From the cell containing the given text, extract its center point as (x, y) coordinate. 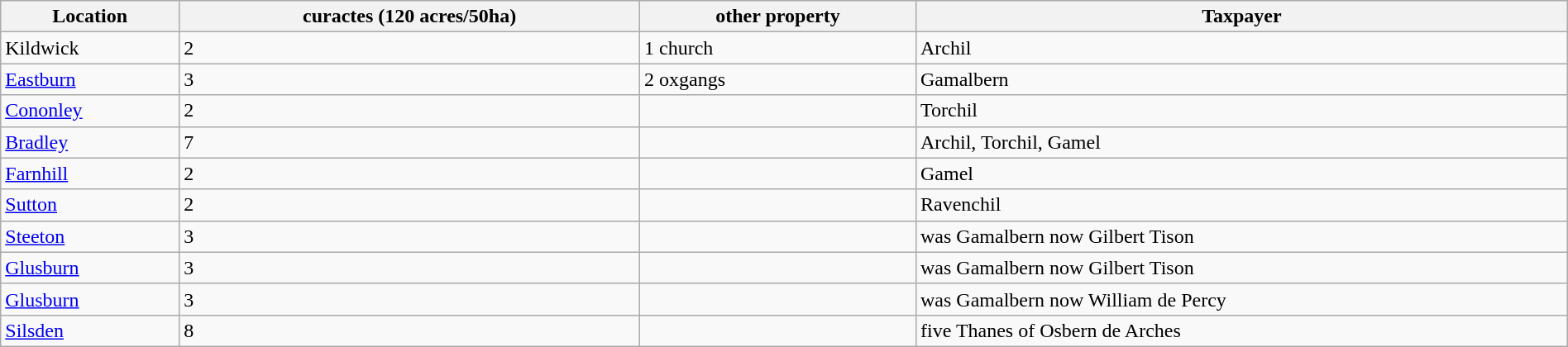
Eastburn (90, 79)
Silsden (90, 330)
Ravenchil (1241, 205)
curactes (120 acres/50ha) (410, 17)
Location (90, 17)
Farnhill (90, 173)
2 oxgangs (777, 79)
other property (777, 17)
Archil, Torchil, Gamel (1241, 142)
Gamalbern (1241, 79)
Torchil (1241, 111)
was Gamalbern now William de Percy (1241, 299)
7 (410, 142)
Taxpayer (1241, 17)
Archil (1241, 48)
five Thanes of Osbern de Arches (1241, 330)
Gamel (1241, 173)
Kildwick (90, 48)
1 church (777, 48)
Cononley (90, 111)
8 (410, 330)
Sutton (90, 205)
Bradley (90, 142)
Steeton (90, 236)
